Search for the cell housing the specified text and yield its (X, Y) center coordinate. 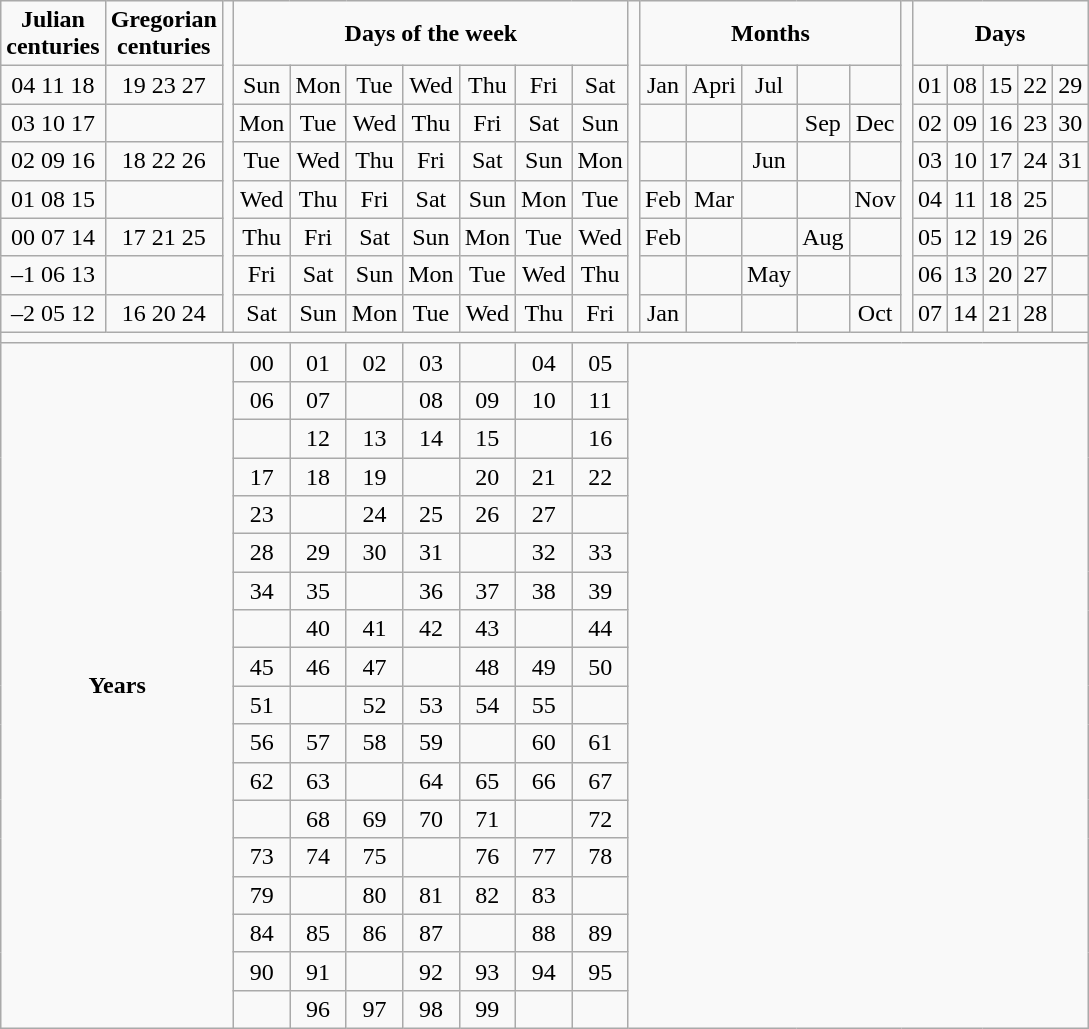
Jul (770, 85)
–2 05 12 (53, 313)
70 (431, 819)
63 (318, 781)
61 (600, 743)
Apri (714, 85)
49 (544, 667)
Oct (875, 313)
82 (487, 895)
84 (261, 933)
44 (600, 629)
00 (261, 362)
99 (487, 1009)
85 (318, 933)
–1 06 13 (53, 275)
03 10 17 (53, 123)
45 (261, 667)
33 (600, 553)
39 (600, 591)
38 (544, 591)
16 20 24 (164, 313)
04 11 18 (53, 85)
Days (1000, 34)
Months (770, 34)
88 (544, 933)
00 07 14 (53, 237)
91 (318, 971)
Years (118, 686)
83 (544, 895)
69 (374, 819)
19 23 27 (164, 85)
65 (487, 781)
18 22 26 (164, 161)
86 (374, 933)
Nov (875, 199)
50 (600, 667)
62 (261, 781)
40 (318, 629)
92 (431, 971)
41 (374, 629)
64 (431, 781)
98 (431, 1009)
56 (261, 743)
80 (374, 895)
67 (600, 781)
95 (600, 971)
34 (261, 591)
97 (374, 1009)
May (770, 275)
54 (487, 705)
36 (431, 591)
Aug (823, 237)
43 (487, 629)
Days of the week (430, 34)
Juliancenturies (53, 34)
72 (600, 819)
48 (487, 667)
52 (374, 705)
17 21 25 (164, 237)
42 (431, 629)
78 (600, 857)
90 (261, 971)
Gregoriancenturies (164, 34)
35 (318, 591)
60 (544, 743)
55 (544, 705)
47 (374, 667)
76 (487, 857)
87 (431, 933)
89 (600, 933)
74 (318, 857)
32 (544, 553)
58 (374, 743)
02 09 16 (53, 161)
68 (318, 819)
81 (431, 895)
53 (431, 705)
57 (318, 743)
37 (487, 591)
79 (261, 895)
94 (544, 971)
73 (261, 857)
Jun (770, 161)
96 (318, 1009)
77 (544, 857)
Dec (875, 123)
66 (544, 781)
Sep (823, 123)
75 (374, 857)
93 (487, 971)
59 (431, 743)
71 (487, 819)
01 08 15 (53, 199)
Mar (714, 199)
46 (318, 667)
51 (261, 705)
